Locate the cell with the specified text and output its [x, y] center coordinate. 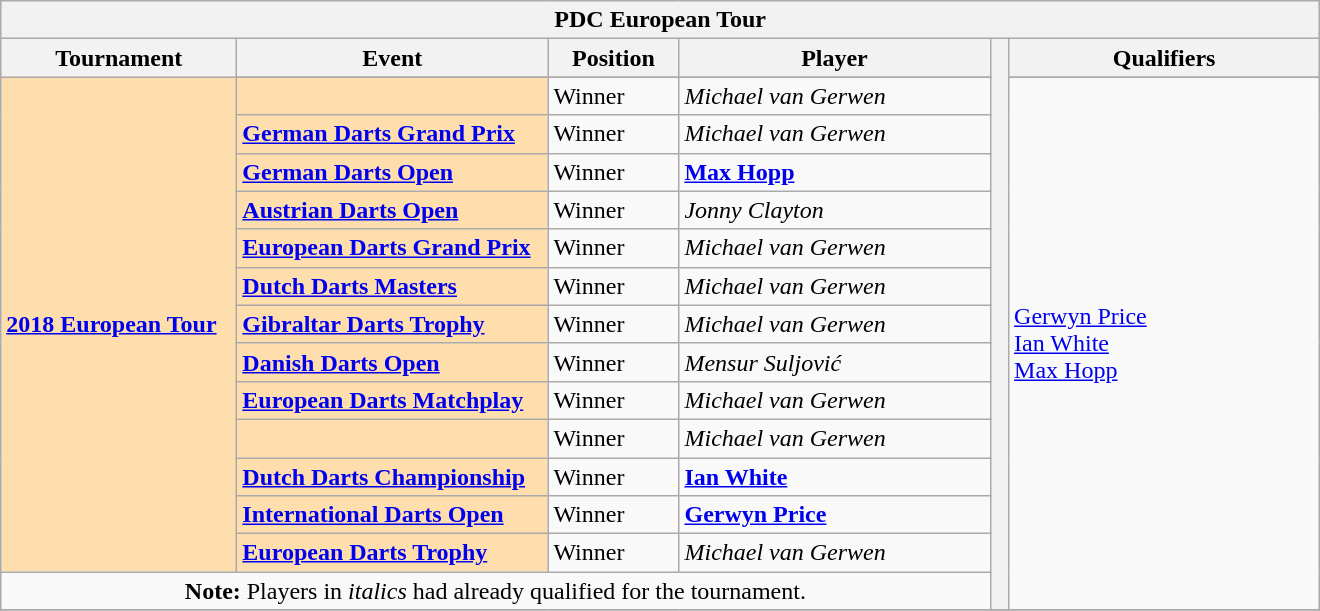
International Darts Open [392, 515]
Qualifiers [1164, 58]
European Darts Trophy [392, 553]
Position [614, 58]
Note: Players in italics had already qualified for the tournament. [496, 591]
German Darts Grand Prix [392, 134]
2018 European Tour [119, 324]
Tournament [119, 58]
Event [392, 58]
Danish Darts Open [392, 362]
European Darts Matchplay [392, 400]
Gerwyn Price Ian White Max Hopp [1164, 344]
Gerwyn Price [834, 515]
PDC European Tour [660, 20]
Player [834, 58]
Jonny Clayton [834, 210]
Gibraltar Darts Trophy [392, 324]
Austrian Darts Open [392, 210]
Dutch Darts Masters [392, 286]
Dutch Darts Championship [392, 477]
European Darts Grand Prix [392, 248]
Ian White [834, 477]
German Darts Open [392, 172]
Mensur Suljović [834, 362]
Max Hopp [834, 172]
